Locate the cell with the specified text and output its [X, Y] center coordinate. 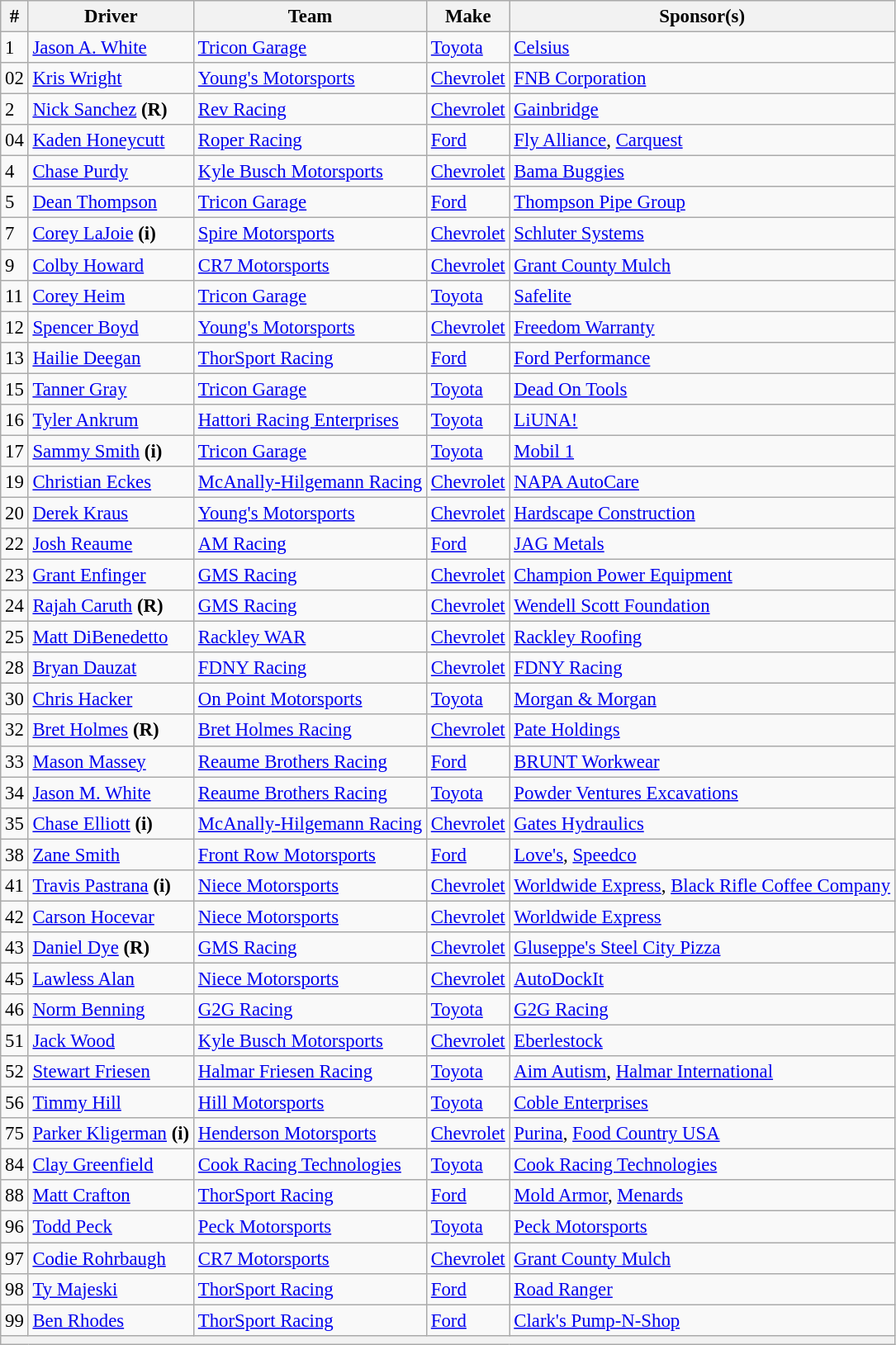
Rackley Roofing [702, 637]
Parker Kligerman (i) [111, 1134]
51 [15, 1041]
Kris Wright [111, 78]
BRUNT Workwear [702, 761]
Thompson Pipe Group [702, 202]
Matt DiBenedetto [111, 637]
Gates Hydraulics [702, 823]
Ford Performance [702, 358]
Driver [111, 17]
46 [15, 1010]
Ben Rhodes [111, 1320]
Nick Sanchez (R) [111, 110]
Bret Holmes Racing [311, 731]
Spire Motorsports [311, 234]
Eberlestock [702, 1041]
12 [15, 327]
32 [15, 731]
24 [15, 606]
Clay Greenfield [111, 1165]
Love's, Speedco [702, 855]
Corey LaJoie (i) [111, 234]
97 [15, 1258]
43 [15, 948]
Freedom Warranty [702, 327]
52 [15, 1072]
16 [15, 420]
4 [15, 172]
Chase Purdy [111, 172]
Coble Enterprises [702, 1103]
Jason M. White [111, 793]
Fly Alliance, Carquest [702, 140]
Aim Autism, Halmar International [702, 1072]
02 [15, 78]
98 [15, 1289]
LiUNA! [702, 420]
Jack Wood [111, 1041]
Powder Ventures Excavations [702, 793]
Matt Crafton [111, 1196]
11 [15, 296]
Hattori Racing Enterprises [311, 420]
Daniel Dye (R) [111, 948]
1 [15, 48]
Morgan & Morgan [702, 699]
AutoDockIt [702, 978]
17 [15, 451]
Worldwide Express, Black Rifle Coffee Company [702, 886]
34 [15, 793]
Bryan Dauzat [111, 668]
Zane Smith [111, 855]
Henderson Motorsports [311, 1134]
Celsius [702, 48]
15 [15, 389]
41 [15, 886]
Make [468, 17]
75 [15, 1134]
Tyler Ankrum [111, 420]
Rackley WAR [311, 637]
Todd Peck [111, 1227]
Roper Racing [311, 140]
Carson Hocevar [111, 916]
19 [15, 482]
AM Racing [311, 544]
Gainbridge [702, 110]
Rev Racing [311, 110]
Derek Kraus [111, 513]
Pate Holdings [702, 731]
Stewart Friesen [111, 1072]
On Point Motorsports [311, 699]
Hardscape Construction [702, 513]
Chris Hacker [111, 699]
22 [15, 544]
Rajah Caruth (R) [111, 606]
FNB Corporation [702, 78]
Codie Rohrbaugh [111, 1258]
Bama Buggies [702, 172]
Chase Elliott (i) [111, 823]
38 [15, 855]
Halmar Friesen Racing [311, 1072]
Sammy Smith (i) [111, 451]
Mold Armor, Menards [702, 1196]
Travis Pastrana (i) [111, 886]
96 [15, 1227]
Sponsor(s) [702, 17]
Ty Majeski [111, 1289]
Gluseppe's Steel City Pizza [702, 948]
Safelite [702, 296]
30 [15, 699]
JAG Metals [702, 544]
Lawless Alan [111, 978]
Schluter Systems [702, 234]
Champion Power Equipment [702, 575]
NAPA AutoCare [702, 482]
Christian Eckes [111, 482]
Timmy Hill [111, 1103]
88 [15, 1196]
Mason Massey [111, 761]
35 [15, 823]
Mobil 1 [702, 451]
Clark's Pump-N-Shop [702, 1320]
Jason A. White [111, 48]
Norm Benning [111, 1010]
Bret Holmes (R) [111, 731]
Worldwide Express [702, 916]
Team [311, 17]
2 [15, 110]
Kaden Honeycutt [111, 140]
25 [15, 637]
04 [15, 140]
28 [15, 668]
9 [15, 265]
Wendell Scott Foundation [702, 606]
Colby Howard [111, 265]
Dean Thompson [111, 202]
5 [15, 202]
84 [15, 1165]
45 [15, 978]
Spencer Boyd [111, 327]
Tanner Gray [111, 389]
Grant Enfinger [111, 575]
13 [15, 358]
23 [15, 575]
Josh Reaume [111, 544]
Road Ranger [702, 1289]
# [15, 17]
Dead On Tools [702, 389]
Hill Motorsports [311, 1103]
7 [15, 234]
Front Row Motorsports [311, 855]
Corey Heim [111, 296]
Purina, Food Country USA [702, 1134]
20 [15, 513]
56 [15, 1103]
Hailie Deegan [111, 358]
33 [15, 761]
99 [15, 1320]
42 [15, 916]
